Capture the cell that displays the provided text and extract its (x, y) central coordinate. 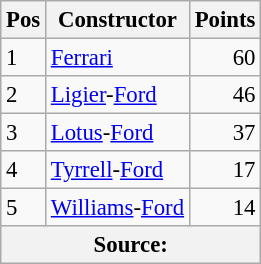
4 (24, 170)
46 (224, 95)
Pos (24, 20)
2 (24, 95)
17 (224, 170)
Points (224, 20)
Constructor (118, 20)
1 (24, 58)
Source: (131, 245)
Tyrrell-Ford (118, 170)
Ligier-Ford (118, 95)
Williams-Ford (118, 208)
3 (24, 133)
Lotus-Ford (118, 133)
5 (24, 208)
60 (224, 58)
14 (224, 208)
Ferrari (118, 58)
37 (224, 133)
